Capture the cell that displays the provided text and extract its (x, y) central coordinate. 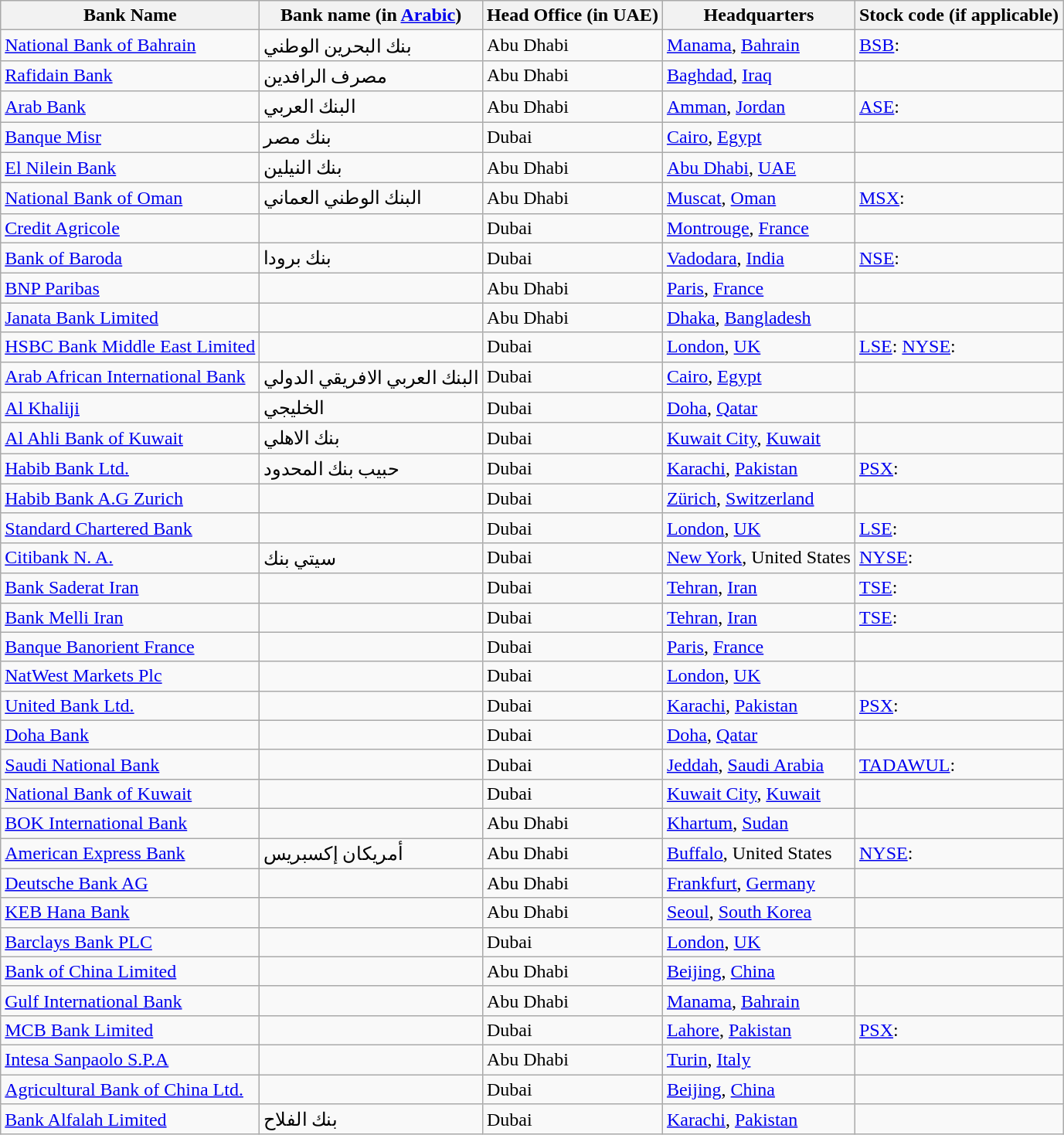
Jeddah, Saudi Arabia (759, 764)
Barclays Bank PLC (130, 942)
Baghdad, Iraq (759, 76)
National Bank of Oman (130, 199)
Habib Bank A.G Zurich (130, 498)
بنك الاهلي (371, 438)
البنك العربي (371, 107)
Janata Bank Limited (130, 318)
Doha Bank (130, 735)
NSE: (958, 258)
HSBC Bank Middle East Limited (130, 347)
Amman, Jordan (759, 107)
بنك البحرين الوطني (371, 46)
Standard Chartered Bank (130, 528)
Banque Banorient France (130, 647)
Abu Dhabi, UAE (759, 168)
بنك الفلاح (371, 1120)
Buffalo, United States (759, 853)
Bank Saderat Iran (130, 588)
Lahore, Pakistan (759, 1030)
أمريكان إكسبريس (371, 853)
Seoul, South Korea (759, 912)
LSE: NYSE: (958, 347)
Khartum, Sudan (759, 823)
New York, United States (759, 558)
Saudi National Bank (130, 764)
Head Office (in UAE) (572, 15)
Bank of Baroda (130, 258)
National Bank of Bahrain (130, 46)
ASE: (958, 107)
Al Khaliji (130, 408)
Citibank N. A. (130, 558)
Muscat, Oman (759, 199)
مصرف الرافدين (371, 76)
Deutsche Bank AG (130, 883)
Stock code (if applicable) (958, 15)
Headquarters (759, 15)
Dhaka, Bangladesh (759, 318)
البنك العربي الافريقي الدولي (371, 377)
Bank Alfalah Limited (130, 1120)
Frankfurt, Germany (759, 883)
National Bank of Kuwait (130, 793)
Bank of China Limited (130, 971)
Arab African International Bank (130, 377)
Montrouge, France (759, 228)
البنك الوطني العماني (371, 199)
Rafidain Bank (130, 76)
Gulf International Bank (130, 1001)
BOK International Bank (130, 823)
Banque Misr (130, 138)
بنك النيلين (371, 168)
El Nilein Bank (130, 168)
MSX: (958, 199)
KEB Hana Bank (130, 912)
Arab Bank (130, 107)
Zürich, Switzerland (759, 498)
TADAWUL: (958, 764)
الخليجي (371, 408)
Bank name (in Arabic) (371, 15)
MCB Bank Limited (130, 1030)
LSE: (958, 528)
بنك مصر (371, 138)
حبيب بنك المحدود (371, 469)
Habib Bank Ltd. (130, 469)
Bank Melli Iran (130, 617)
NatWest Markets Plc (130, 676)
Agricultural Bank of China Ltd. (130, 1089)
Intesa Sanpaolo S.P.A (130, 1059)
Bank Name (130, 15)
سيتي بنك (371, 558)
Turin, Italy (759, 1059)
Credit Agricole (130, 228)
BNP Paribas (130, 288)
American Express Bank (130, 853)
BSB: (958, 46)
United Bank Ltd. (130, 705)
Vadodara, India (759, 258)
بنك برودا (371, 258)
Al Ahli Bank of Kuwait (130, 438)
